Scan for the cell matching the given text and deliver its (x, y) coordinate at center. 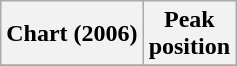
Peakposition (189, 34)
Chart (2006) (72, 34)
